Scan for the cell matching the given text and deliver its [X, Y] coordinate at center. 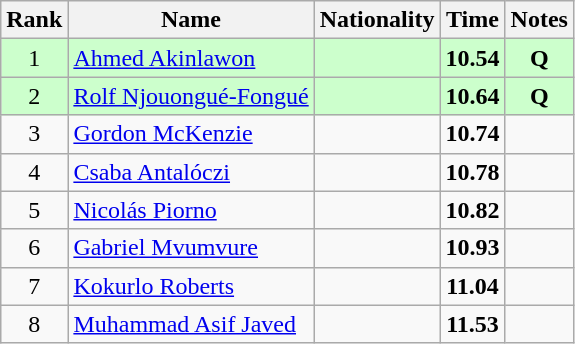
8 [34, 324]
Csaba Antalóczi [191, 172]
Kokurlo Roberts [191, 286]
Gabriel Mvumvure [191, 248]
Nicolás Piorno [191, 210]
11.04 [472, 286]
Rank [34, 20]
10.74 [472, 134]
10.93 [472, 248]
Name [191, 20]
2 [34, 96]
Rolf Njouongué-Fongué [191, 96]
Gordon McKenzie [191, 134]
Muhammad Asif Javed [191, 324]
11.53 [472, 324]
10.78 [472, 172]
6 [34, 248]
3 [34, 134]
5 [34, 210]
4 [34, 172]
Nationality [377, 20]
7 [34, 286]
Ahmed Akinlawon [191, 58]
Time [472, 20]
10.82 [472, 210]
10.54 [472, 58]
1 [34, 58]
10.64 [472, 96]
Notes [539, 20]
